Capture the cell that displays the provided text and extract its (X, Y) central coordinate. 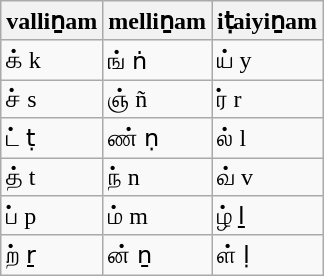
ஞ் ñ (158, 99)
melliṉam (158, 21)
ற் ṟ (52, 255)
க் k (52, 60)
iṭaiyiṉam (268, 21)
ங் ṅ (158, 60)
ட் ṭ (52, 138)
ல் l (268, 138)
ண் ṇ (158, 138)
ள் ḷ (268, 255)
ய் y (268, 60)
ப் p (52, 216)
த் t (52, 177)
வ் v (268, 177)
valliṉam (52, 21)
ம் m (158, 216)
ச் s (52, 99)
ழ் ḻ (268, 216)
ர் r (268, 99)
ந் n (158, 177)
ன் ṉ (158, 255)
